For the text-containing cell, return its midpoint in [x, y] coordinate format. 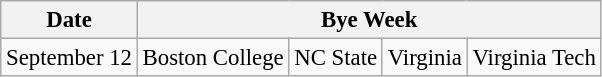
Date [69, 20]
Virginia [424, 58]
Bye Week [369, 20]
Virginia Tech [534, 58]
Boston College [213, 58]
NC State [336, 58]
September 12 [69, 58]
